Capture the cell that displays the provided text and extract its [X, Y] central coordinate. 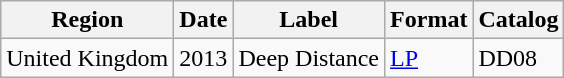
Region [88, 20]
Date [204, 20]
LP [429, 58]
2013 [204, 58]
Format [429, 20]
Deep Distance [309, 58]
United Kingdom [88, 58]
Label [309, 20]
Catalog [518, 20]
DD08 [518, 58]
